Identify which cell holds the provided text, then report its [x, y] central coordinate. 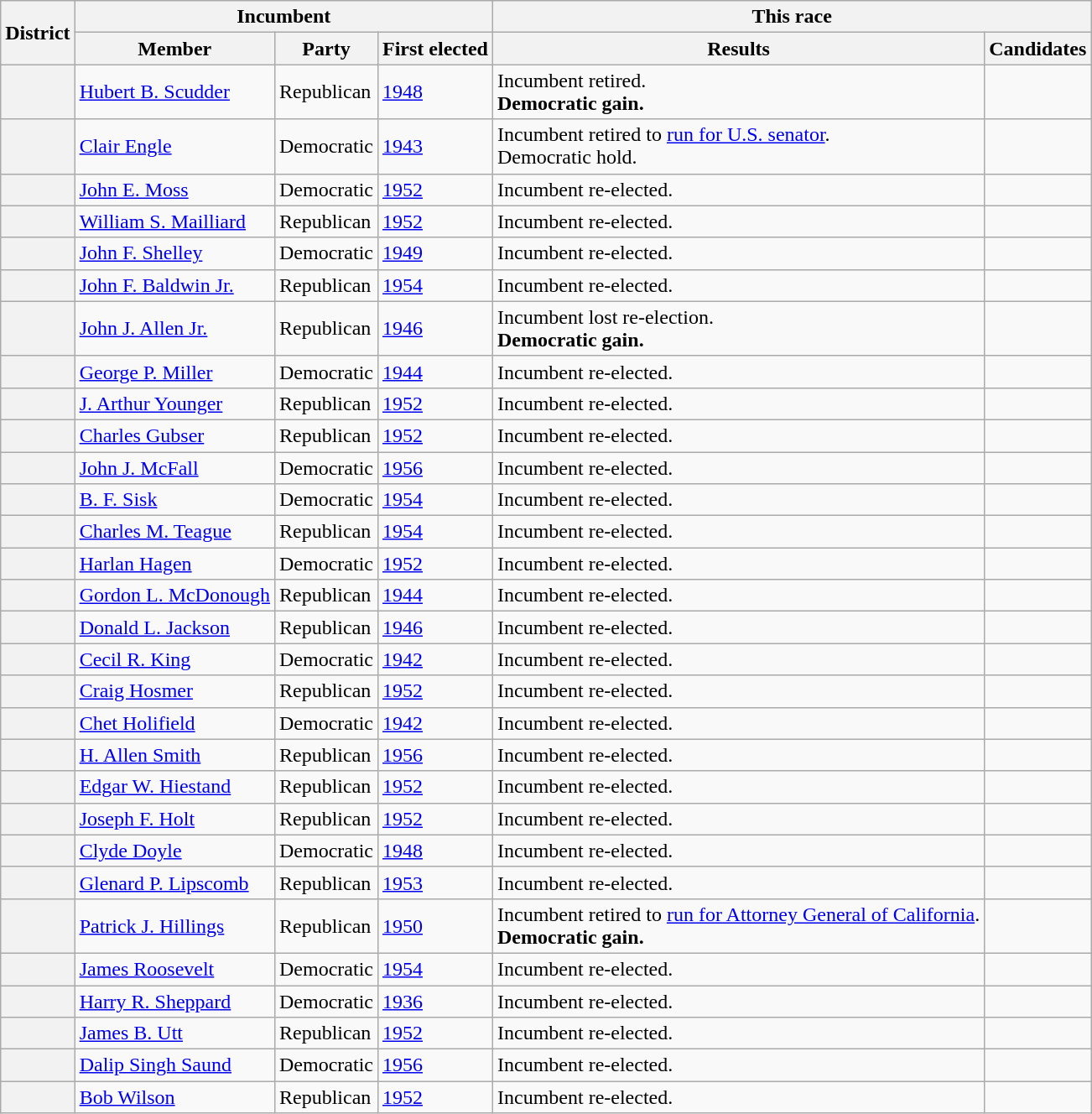
Joseph F. Holt [174, 819]
Party [325, 49]
1949 [434, 253]
1936 [434, 1001]
Bob Wilson [174, 1097]
John F. Baldwin Jr. [174, 285]
John J. McFall [174, 467]
Candidates [1038, 49]
James B. Utt [174, 1033]
1953 [434, 882]
Harlan Hagen [174, 564]
Charles Gubser [174, 435]
Clair Engle [174, 146]
Harry R. Sheppard [174, 1001]
Hubert B. Scudder [174, 92]
Incumbent retired to run for U.S. senator.Democratic hold. [738, 146]
1950 [434, 926]
Results [738, 49]
This race [792, 17]
Patrick J. Hillings [174, 926]
James Roosevelt [174, 969]
H. Allen Smith [174, 755]
Incumbent retired.Democratic gain. [738, 92]
John E. Moss [174, 190]
Donald L. Jackson [174, 627]
Incumbent lost re-election.Democratic gain. [738, 329]
Glenard P. Lipscomb [174, 882]
Incumbent [283, 17]
Clyde Doyle [174, 851]
Dalip Singh Saund [174, 1065]
William S. Mailliard [174, 221]
Chet Holifield [174, 723]
George P. Miller [174, 372]
Cecil R. King [174, 659]
John F. Shelley [174, 253]
B. F. Sisk [174, 500]
J. Arthur Younger [174, 403]
John J. Allen Jr. [174, 329]
1943 [434, 146]
Member [174, 49]
Incumbent retired to run for Attorney General of California.Democratic gain. [738, 926]
District [38, 33]
Charles M. Teague [174, 532]
Craig Hosmer [174, 691]
Gordon L. McDonough [174, 596]
Edgar W. Hiestand [174, 787]
First elected [434, 49]
